Scan for the cell matching the given text and deliver its [x, y] coordinate at center. 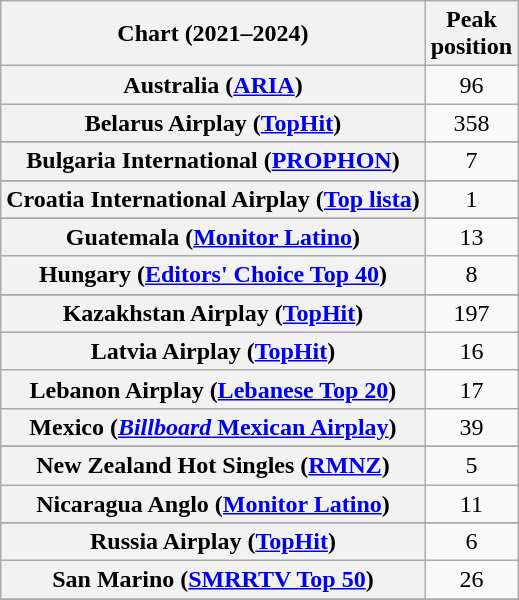
New Zealand Hot Singles (RMNZ) [213, 465]
San Marino (SMRRTV Top 50) [213, 580]
7 [471, 161]
13 [471, 237]
1 [471, 199]
Nicaragua Anglo (Monitor Latino) [213, 503]
11 [471, 503]
Guatemala (Monitor Latino) [213, 237]
197 [471, 313]
Chart (2021–2024) [213, 34]
6 [471, 542]
358 [471, 123]
Belarus Airplay (TopHit) [213, 123]
Bulgaria International (PROPHON) [213, 161]
Croatia International Airplay (Top lista) [213, 199]
5 [471, 465]
8 [471, 275]
16 [471, 351]
Hungary (Editors' Choice Top 40) [213, 275]
Russia Airplay (TopHit) [213, 542]
Peakposition [471, 34]
26 [471, 580]
Mexico (Billboard Mexican Airplay) [213, 427]
Latvia Airplay (TopHit) [213, 351]
17 [471, 389]
96 [471, 85]
Lebanon Airplay (Lebanese Top 20) [213, 389]
Australia (ARIA) [213, 85]
39 [471, 427]
Kazakhstan Airplay (TopHit) [213, 313]
